Locate the cell with the specified text and output its (X, Y) center coordinate. 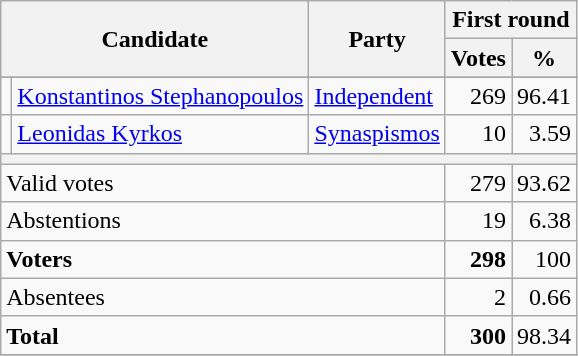
Leonidas Kyrkos (160, 134)
93.62 (544, 183)
Valid votes (224, 183)
Absentees (224, 297)
Total (224, 335)
298 (478, 259)
300 (478, 335)
100 (544, 259)
Candidate (155, 39)
First round (510, 20)
Abstentions (224, 221)
98.34 (544, 335)
3.59 (544, 134)
279 (478, 183)
Party (377, 39)
10 (478, 134)
Votes (478, 58)
Independent (377, 96)
Voters (224, 259)
96.41 (544, 96)
6.38 (544, 221)
Konstantinos Stephanopoulos (160, 96)
19 (478, 221)
2 (478, 297)
Synaspismos (377, 134)
269 (478, 96)
0.66 (544, 297)
% (544, 58)
